Provide the (X, Y) coordinate of the cell's center where the given text is located.  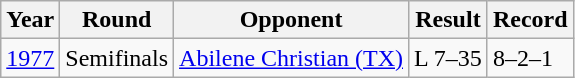
Opponent (292, 20)
Abilene Christian (TX) (292, 58)
Year (30, 20)
Record (530, 20)
Semifinals (117, 58)
8–2–1 (530, 58)
1977 (30, 58)
L 7–35 (448, 58)
Round (117, 20)
Result (448, 20)
